Locate the cell with the specified text and output its (x, y) center coordinate. 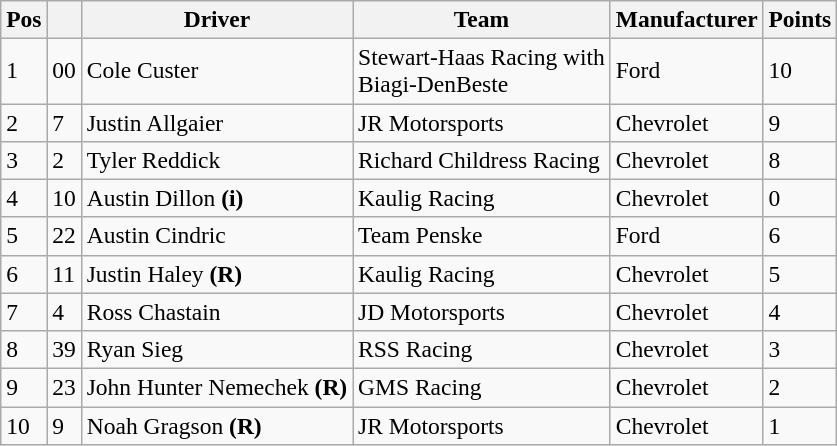
Austin Dillon (i) (216, 198)
John Hunter Nemechek (R) (216, 387)
Ross Chastain (216, 312)
Team (482, 19)
22 (64, 236)
Tyler Reddick (216, 160)
Ryan Sieg (216, 349)
Pos (24, 19)
RSS Racing (482, 349)
JD Motorsports (482, 312)
Manufacturer (686, 19)
Driver (216, 19)
GMS Racing (482, 387)
23 (64, 387)
Austin Cindric (216, 236)
Justin Haley (R) (216, 274)
0 (800, 198)
11 (64, 274)
Team Penske (482, 236)
Justin Allgaier (216, 122)
00 (64, 70)
Stewart-Haas Racing withBiagi-DenBeste (482, 70)
Noah Gragson (R) (216, 425)
Cole Custer (216, 70)
Points (800, 19)
Richard Childress Racing (482, 160)
39 (64, 349)
